Scan for the cell matching the given text and deliver its [X, Y] coordinate at center. 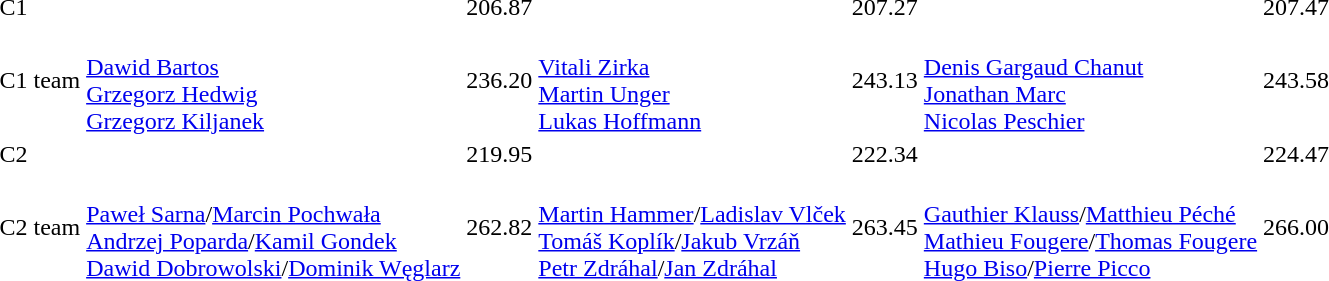
Dawid BartosGrzegorz HedwigGrzegorz Kiljanek [274, 80]
Vitali ZirkaMartin UngerLukas Hoffmann [692, 80]
222.34 [884, 154]
236.20 [500, 80]
219.95 [500, 154]
Denis Gargaud ChanutJonathan MarcNicolas Peschier [1090, 80]
243.13 [884, 80]
